Capture the cell that displays the provided text and extract its [x, y] central coordinate. 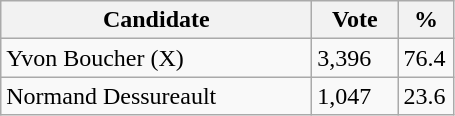
Candidate [156, 20]
% [426, 20]
Normand Dessureault [156, 96]
Yvon Boucher (X) [156, 58]
23.6 [426, 96]
76.4 [426, 58]
Vote [355, 20]
3,396 [355, 58]
1,047 [355, 96]
